Return [x, y] of the center of cell containing provided text 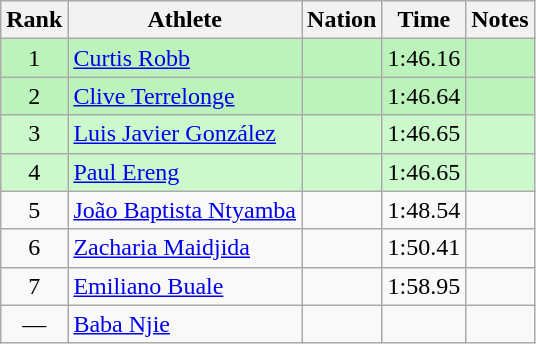
1:50.41 [424, 248]
Emiliano Buale [185, 286]
1:58.95 [424, 286]
Nation [342, 20]
Clive Terrelonge [185, 96]
Zacharia Maidjida [185, 248]
3 [34, 134]
João Baptista Ntyamba [185, 210]
1:48.54 [424, 210]
2 [34, 96]
6 [34, 248]
1:46.16 [424, 58]
1 [34, 58]
Notes [500, 20]
Curtis Robb [185, 58]
Time [424, 20]
Luis Javier González [185, 134]
Athlete [185, 20]
Rank [34, 20]
— [34, 324]
1:46.64 [424, 96]
7 [34, 286]
Baba Njie [185, 324]
Paul Ereng [185, 172]
4 [34, 172]
5 [34, 210]
